Detect which cell encompasses the target text, then output its [x, y] center coordinate. 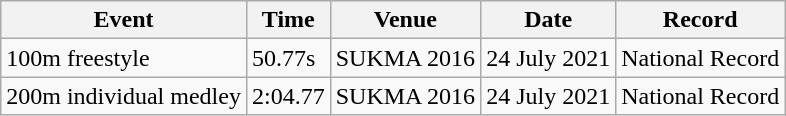
2:04.77 [288, 96]
Time [288, 20]
Venue [405, 20]
50.77s [288, 58]
200m individual medley [124, 96]
Event [124, 20]
Record [700, 20]
Date [548, 20]
100m freestyle [124, 58]
